Search for the cell housing the specified text and yield its (X, Y) center coordinate. 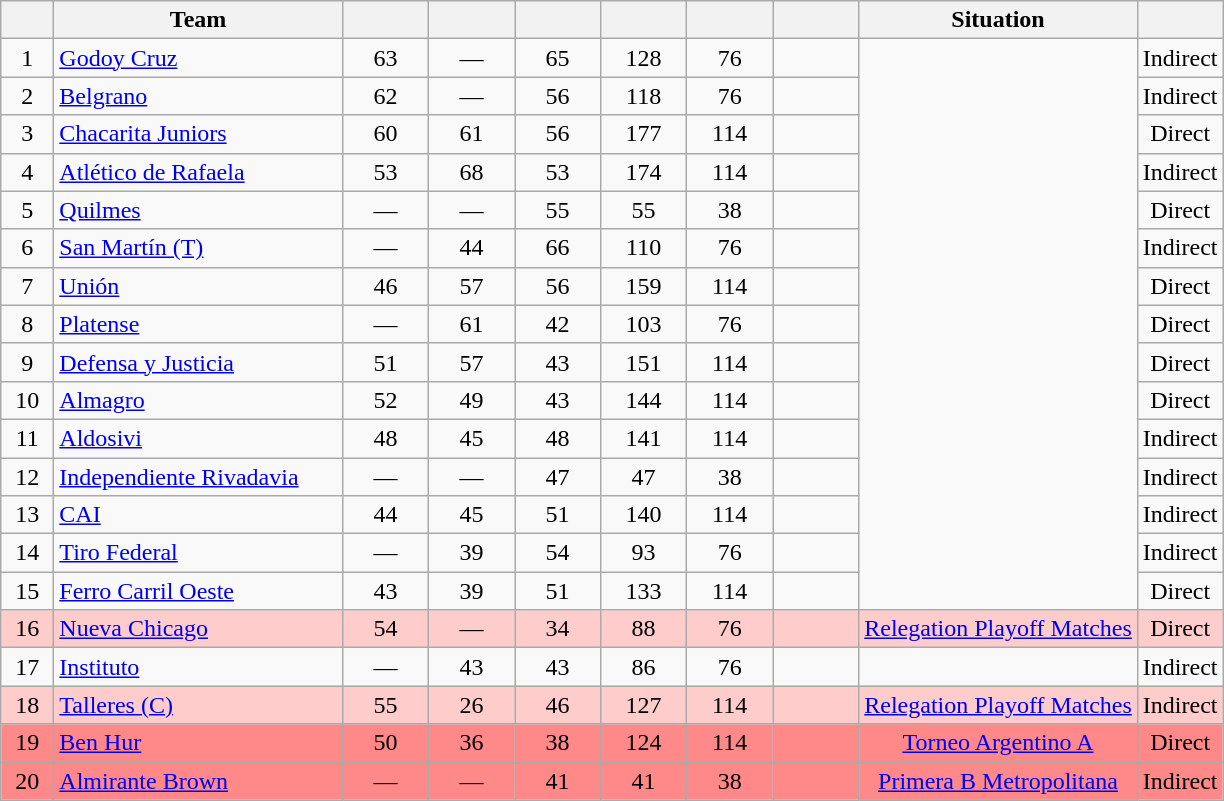
127 (644, 705)
36 (471, 743)
Almirante Brown (198, 781)
9 (28, 362)
Instituto (198, 667)
42 (557, 324)
66 (557, 248)
128 (644, 58)
118 (644, 96)
88 (644, 629)
7 (28, 286)
110 (644, 248)
Quilmes (198, 210)
34 (557, 629)
5 (28, 210)
8 (28, 324)
Belgrano (198, 96)
151 (644, 362)
Almagro (198, 400)
Platense (198, 324)
141 (644, 438)
Godoy Cruz (198, 58)
Situation (998, 20)
124 (644, 743)
17 (28, 667)
140 (644, 515)
60 (385, 134)
14 (28, 553)
26 (471, 705)
Chacarita Juniors (198, 134)
Primera B Metropolitana (998, 781)
86 (644, 667)
Team (198, 20)
San Martín (T) (198, 248)
49 (471, 400)
144 (644, 400)
13 (28, 515)
19 (28, 743)
Defensa y Justicia (198, 362)
Talleres (C) (198, 705)
Nueva Chicago (198, 629)
Ferro Carril Oeste (198, 591)
15 (28, 591)
10 (28, 400)
Ben Hur (198, 743)
16 (28, 629)
11 (28, 438)
65 (557, 58)
Independiente Rivadavia (198, 477)
Atlético de Rafaela (198, 172)
12 (28, 477)
93 (644, 553)
6 (28, 248)
CAI (198, 515)
63 (385, 58)
Torneo Argentino A (998, 743)
4 (28, 172)
62 (385, 96)
1 (28, 58)
133 (644, 591)
2 (28, 96)
174 (644, 172)
177 (644, 134)
50 (385, 743)
20 (28, 781)
3 (28, 134)
68 (471, 172)
Aldosivi (198, 438)
159 (644, 286)
52 (385, 400)
Unión (198, 286)
Tiro Federal (198, 553)
18 (28, 705)
103 (644, 324)
